Determine the [x, y] coordinate at the center of the cell enclosing the given text.  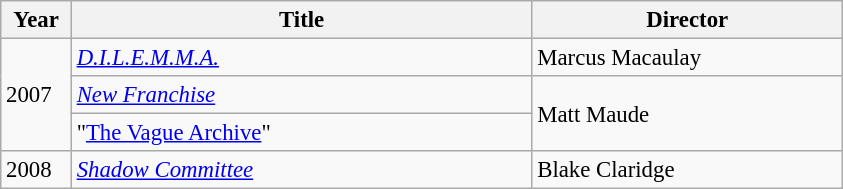
Marcus Macaulay [688, 58]
Blake Claridge [688, 170]
"The Vague Archive" [302, 133]
Matt Maude [688, 114]
Shadow Committee [302, 170]
2008 [36, 170]
Director [688, 20]
Title [302, 20]
D.I.L.E.M.M.A. [302, 58]
Year [36, 20]
2007 [36, 96]
New Franchise [302, 95]
